Extract the (x, y) coordinate from the center of the cell holding the provided text.  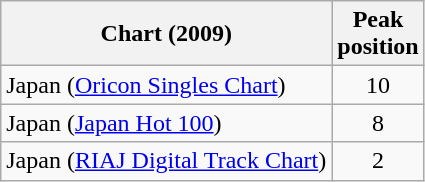
2 (378, 161)
Chart (2009) (166, 34)
10 (378, 85)
Japan (Oricon Singles Chart) (166, 85)
8 (378, 123)
Japan (RIAJ Digital Track Chart) (166, 161)
Japan (Japan Hot 100) (166, 123)
Peakposition (378, 34)
